Scan for the cell matching the given text and deliver its [x, y] coordinate at center. 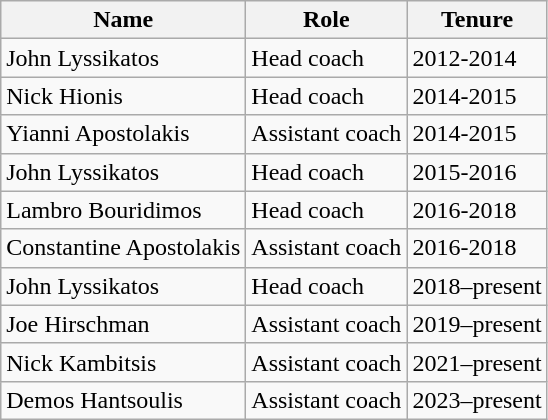
Yianni Apostolakis [124, 134]
Tenure [477, 20]
2018–present [477, 286]
Lambro Bouridimos [124, 210]
2015-2016 [477, 172]
Constantine Apostolakis [124, 248]
2012-2014 [477, 58]
Demos Hantsoulis [124, 400]
2019–present [477, 324]
Nick Hionis [124, 96]
Nick Kambitsis [124, 362]
Role [326, 20]
2021–present [477, 362]
Name [124, 20]
Joe Hirschman [124, 324]
2023–present [477, 400]
